From the cell containing the given text, extract its center point as (X, Y) coordinate. 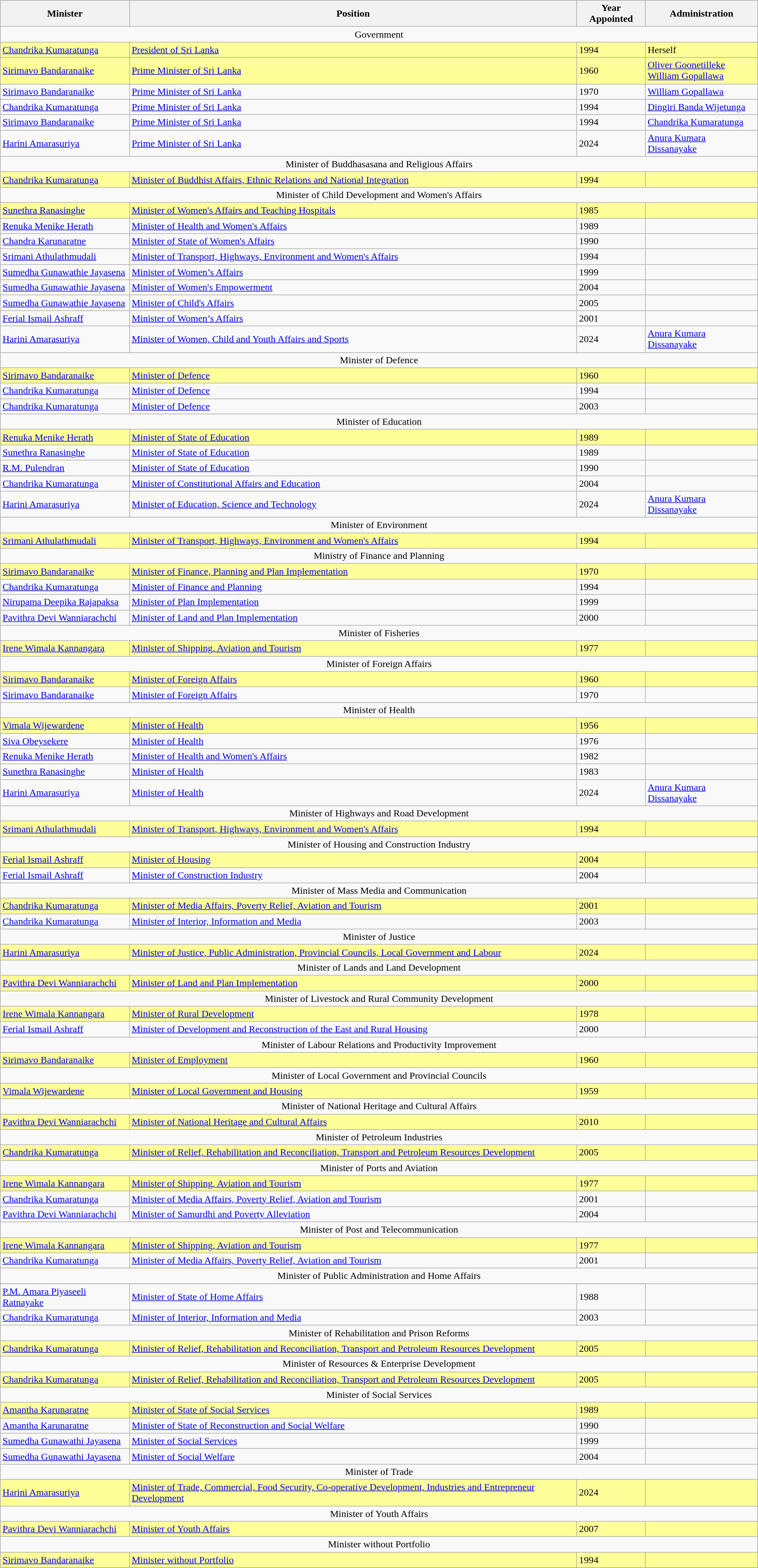
Minister of Local Government and Provincial Councils (379, 1076)
1983 (611, 772)
Administration (701, 14)
Minister of Livestock and Rural Community Development (379, 998)
Minister of Social Welfare (353, 1456)
Minister of Child Development and Women's Affairs (379, 195)
Minister of Rural Development (353, 1014)
President of Sri Lanka (353, 50)
Minister of Local Government and Housing (353, 1091)
Minister of Women's Affairs and Teaching Hospitals (353, 210)
1985 (611, 210)
P.M. Amara Piyaseeli Ratnayake (65, 1297)
Minister of Environment (379, 525)
Minister (65, 14)
William Gopallawa (701, 92)
Minister of Employment (353, 1060)
Minister of Lands and Land Development (379, 967)
Minister of Trade, Commercial, Food Security, Co-operative Development, Industries and Entrepreneur Development (353, 1493)
Minister of Construction Industry (353, 875)
Minister of State of Social Services (353, 1410)
R.M. Pulendran (65, 468)
Minister of Samurdhi and Poverty Alleviation (353, 1214)
Nirupama Deepika Rajapaksa (65, 602)
Minister of Buddhist Affairs, Ethnic Relations and National Integration (353, 179)
Minister of Housing (353, 860)
Minister of State of Home Affairs (353, 1297)
Minister of Mass Media and Communication (379, 891)
Minister of Women's Empowerment (353, 288)
Minister of Education, Science and Technology (353, 505)
Minister of Buddhasasana and Religious Affairs (379, 164)
1956 (611, 725)
Minister of Petroleum Industries (379, 1137)
Minister of State of Women's Affairs (353, 241)
Minister of State of Reconstruction and Social Welfare (353, 1425)
Minister of Public Administration and Home Affairs (379, 1276)
2007 (611, 1529)
Minister of Post and Telecommunication (379, 1229)
2010 (611, 1122)
Chandra Karunaratne (65, 241)
Minister of Finance and Planning (353, 587)
Minister of Finance, Planning and Plan Implementation (353, 571)
Minister of Resources & Enterprise Development (379, 1364)
Minister of Rehabilitation and Prison Reforms (379, 1333)
Minister of Housing and Construction Industry (379, 844)
Minister of Child's Affairs (353, 303)
1959 (611, 1091)
Minister of Constitutional Affairs and Education (353, 483)
Minister of Development and Reconstruction of the East and Rural Housing (353, 1029)
1976 (611, 741)
Year Appointed (611, 14)
Minister of Education (379, 422)
Minister of Justice (379, 937)
Minister of Fisheries (379, 633)
Ministry of Finance and Planning (379, 556)
Minister of Highways and Road Development (379, 814)
1978 (611, 1014)
Government (379, 34)
Minister of Trade (379, 1472)
Minister of Labour Relations and Productivity Improvement (379, 1045)
1988 (611, 1297)
Minister of Plan Implementation (353, 602)
Dingiri Banda Wijetunga (701, 107)
1982 (611, 756)
Minister of Women, Child and Youth Affairs and Sports (353, 339)
Minister of Justice, Public Administration, Provincial Councils, Local Government and Labour (353, 952)
Minister of Ports and Aviation (379, 1168)
Oliver GoonetillekeWilliam Gopallawa (701, 70)
Position (353, 14)
Siva Obeysekere (65, 741)
Herself (701, 50)
